Extract the (X, Y) coordinate from the center of the cell holding the provided text.  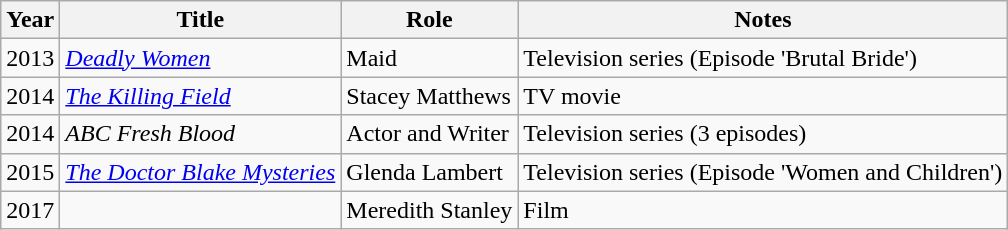
Film (763, 210)
Actor and Writer (430, 134)
Glenda Lambert (430, 172)
Maid (430, 58)
Role (430, 20)
Stacey Matthews (430, 96)
2015 (30, 172)
The Killing Field (200, 96)
2013 (30, 58)
Television series (3 episodes) (763, 134)
Meredith Stanley (430, 210)
Title (200, 20)
Year (30, 20)
Notes (763, 20)
2017 (30, 210)
Television series (Episode 'Brutal Bride') (763, 58)
The Doctor Blake Mysteries (200, 172)
Deadly Women (200, 58)
TV movie (763, 96)
ABC Fresh Blood (200, 134)
Television series (Episode 'Women and Children') (763, 172)
